From the cell containing the given text, extract its center point as (X, Y) coordinate. 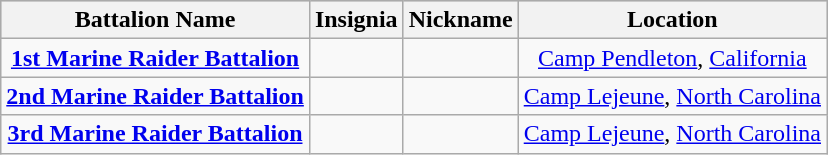
1st Marine Raider Battalion (156, 58)
2nd Marine Raider Battalion (156, 96)
Camp Pendleton, California (672, 58)
Location (672, 20)
Nickname (460, 20)
Insignia (356, 20)
Battalion Name (156, 20)
3rd Marine Raider Battalion (156, 134)
